From the cell containing the given text, extract its center point as (X, Y) coordinate. 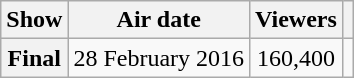
Air date (159, 20)
Final (34, 58)
Show (34, 20)
Viewers (296, 20)
28 February 2016 (159, 58)
160,400 (296, 58)
